Determine the [X, Y] coordinate at the center of the cell enclosing the given text.  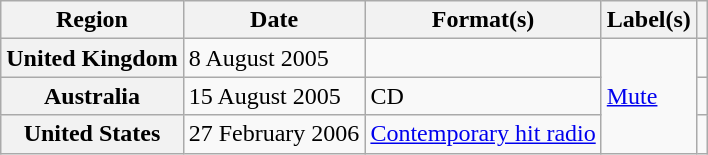
Contemporary hit radio [483, 134]
Label(s) [648, 20]
8 August 2005 [274, 58]
United Kingdom [92, 58]
Format(s) [483, 20]
Region [92, 20]
United States [92, 134]
Australia [92, 96]
CD [483, 96]
27 February 2006 [274, 134]
15 August 2005 [274, 96]
Mute [648, 96]
Date [274, 20]
